Determine the [X, Y] coordinate at the center of the cell enclosing the given text.  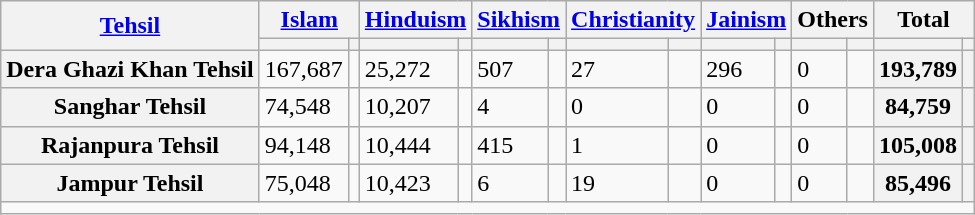
10,207 [408, 107]
6 [510, 183]
Jampur Tehsil [130, 183]
74,548 [304, 107]
415 [510, 145]
Total [923, 20]
Tehsil [130, 26]
296 [738, 69]
Christianity [634, 20]
25,272 [408, 69]
Others [833, 20]
Rajanpura Tehsil [130, 145]
75,048 [304, 183]
84,759 [918, 107]
Sikhism [519, 20]
4 [510, 107]
94,148 [304, 145]
1 [618, 145]
10,444 [408, 145]
105,008 [918, 145]
Islam [309, 20]
167,687 [304, 69]
Dera Ghazi Khan Tehsil [130, 69]
19 [618, 183]
10,423 [408, 183]
507 [510, 69]
Sanghar Tehsil [130, 107]
193,789 [918, 69]
Jainism [746, 20]
85,496 [918, 183]
Hinduism [415, 20]
27 [618, 69]
